Determine the (X, Y) coordinate at the center of the cell enclosing the given text.  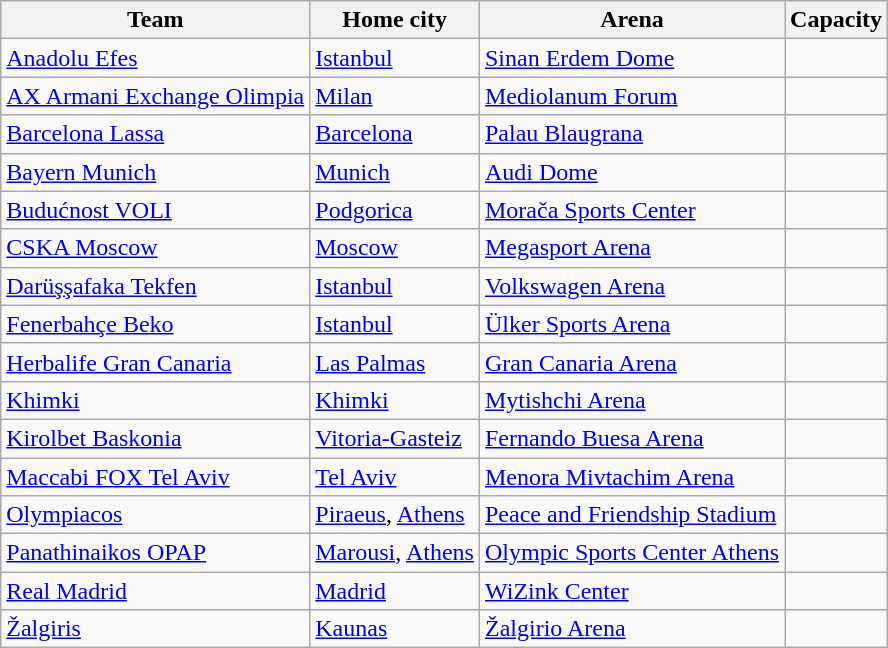
Olympic Sports Center Athens (632, 553)
Barcelona Lassa (156, 134)
Fernando Buesa Arena (632, 438)
Home city (395, 20)
Panathinaikos OPAP (156, 553)
Peace and Friendship Stadium (632, 515)
Moscow (395, 248)
Podgorica (395, 210)
Mediolanum Forum (632, 96)
Olympiacos (156, 515)
Morača Sports Center (632, 210)
Kaunas (395, 629)
Ülker Sports Arena (632, 324)
Capacity (836, 20)
Las Palmas (395, 362)
Audi Dome (632, 172)
Real Madrid (156, 591)
Žalgiris (156, 629)
Tel Aviv (395, 477)
Anadolu Efes (156, 58)
Sinan Erdem Dome (632, 58)
Palau Blaugrana (632, 134)
Madrid (395, 591)
Gran Canaria Arena (632, 362)
Team (156, 20)
Munich (395, 172)
Žalgirio Arena (632, 629)
Budućnost VOLI (156, 210)
Mytishchi Arena (632, 400)
Menora Mivtachim Arena (632, 477)
Maccabi FOX Tel Aviv (156, 477)
Barcelona (395, 134)
Arena (632, 20)
Megasport Arena (632, 248)
Marousi, Athens (395, 553)
WiZink Center (632, 591)
Bayern Munich (156, 172)
AX Armani Exchange Olimpia (156, 96)
CSKA Moscow (156, 248)
Fenerbahçe Beko (156, 324)
Volkswagen Arena (632, 286)
Vitoria-Gasteiz (395, 438)
Herbalife Gran Canaria (156, 362)
Piraeus, Athens (395, 515)
Kirolbet Baskonia (156, 438)
Milan (395, 96)
Darüşşafaka Tekfen (156, 286)
